Output the [X, Y] coordinate of the center of the cell containing the given text.  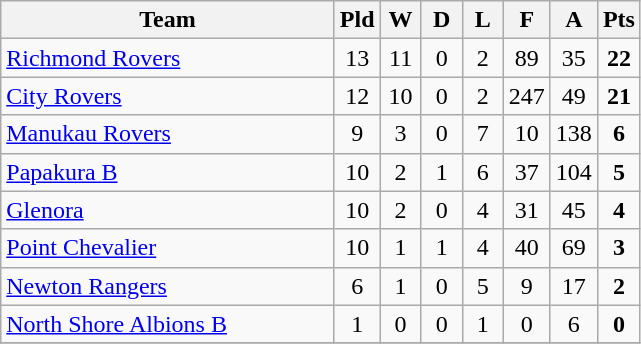
45 [574, 210]
104 [574, 172]
37 [526, 172]
22 [618, 58]
L [482, 20]
Richmond Rovers [168, 58]
247 [526, 96]
11 [400, 58]
Papakura B [168, 172]
City Rovers [168, 96]
Glenora [168, 210]
40 [526, 248]
Pld [357, 20]
Newton Rangers [168, 286]
Team [168, 20]
W [400, 20]
7 [482, 134]
13 [357, 58]
Point Chevalier [168, 248]
17 [574, 286]
12 [357, 96]
D [442, 20]
49 [574, 96]
89 [526, 58]
North Shore Albions B [168, 324]
A [574, 20]
21 [618, 96]
Manukau Rovers [168, 134]
Pts [618, 20]
69 [574, 248]
35 [574, 58]
138 [574, 134]
F [526, 20]
31 [526, 210]
